Find where the given text appears and provide that cell's center as (x, y) coordinate. 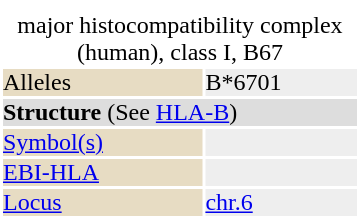
EBI-HLA (102, 172)
chr.6 (281, 202)
Structure (See HLA-B) (180, 112)
B*6701 (281, 82)
Locus (102, 202)
Alleles (102, 82)
Symbol(s) (102, 142)
major histocompatibility complex (human), class I, B67 (180, 39)
